Detect which cell encompasses the target text, then output its [X, Y] center coordinate. 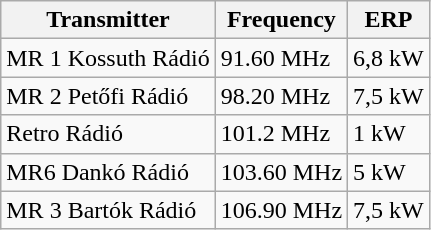
Transmitter [108, 20]
MR 3 Bartók Rádió [108, 210]
5 kW [389, 172]
101.2 MHz [281, 134]
Frequency [281, 20]
MR 2 Petőfi Rádió [108, 96]
98.20 MHz [281, 96]
103.60 MHz [281, 172]
1 kW [389, 134]
91.60 MHz [281, 58]
6,8 kW [389, 58]
Retro Rádió [108, 134]
106.90 MHz [281, 210]
MR6 Dankó Rádió [108, 172]
MR 1 Kossuth Rádió [108, 58]
ERP [389, 20]
